Output the [x, y] coordinate of the center of the cell containing the given text.  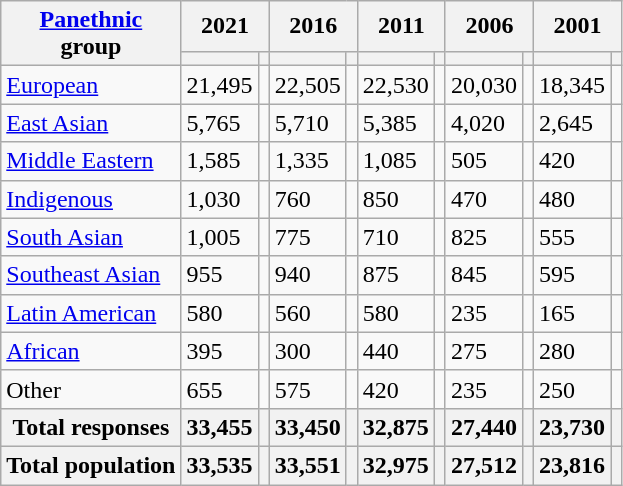
555 [572, 237]
165 [572, 313]
955 [220, 275]
27,440 [484, 427]
27,512 [484, 465]
Middle Eastern [91, 161]
European [91, 85]
5,765 [220, 123]
2011 [401, 26]
32,875 [396, 427]
22,530 [396, 85]
655 [220, 389]
Panethnicgroup [91, 34]
23,816 [572, 465]
33,551 [308, 465]
2006 [489, 26]
2001 [578, 26]
940 [308, 275]
1,335 [308, 161]
440 [396, 351]
2021 [225, 26]
Southeast Asian [91, 275]
18,345 [572, 85]
5,385 [396, 123]
4,020 [484, 123]
Indigenous [91, 199]
470 [484, 199]
825 [484, 237]
1,005 [220, 237]
32,975 [396, 465]
595 [572, 275]
505 [484, 161]
395 [220, 351]
845 [484, 275]
1,085 [396, 161]
710 [396, 237]
20,030 [484, 85]
300 [308, 351]
21,495 [220, 85]
275 [484, 351]
250 [572, 389]
2016 [313, 26]
Other [91, 389]
33,535 [220, 465]
33,455 [220, 427]
22,505 [308, 85]
850 [396, 199]
480 [572, 199]
575 [308, 389]
33,450 [308, 427]
East Asian [91, 123]
Total population [91, 465]
760 [308, 199]
African [91, 351]
5,710 [308, 123]
23,730 [572, 427]
South Asian [91, 237]
280 [572, 351]
1,030 [220, 199]
1,585 [220, 161]
Latin American [91, 313]
875 [396, 275]
2,645 [572, 123]
Total responses [91, 427]
560 [308, 313]
775 [308, 237]
